Return (X, Y) of the center of cell containing provided text 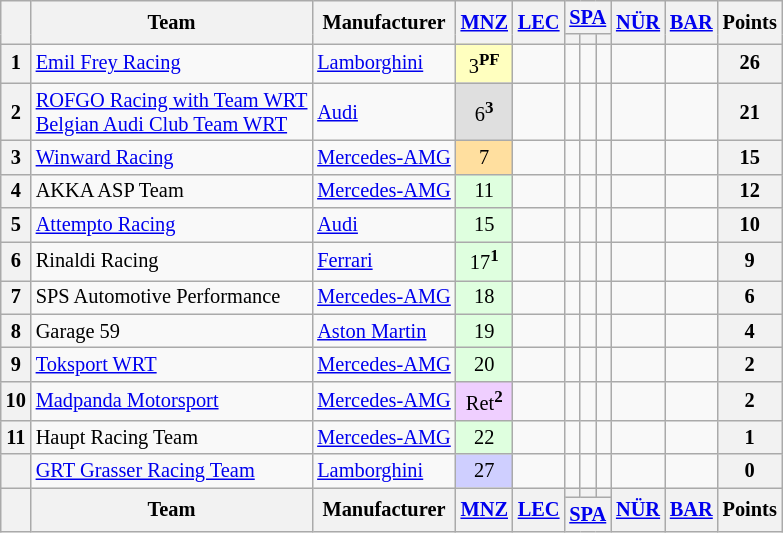
0 (750, 471)
18 (484, 297)
Emil Frey Racing (172, 64)
63 (484, 112)
Ferrari (384, 260)
26 (750, 64)
SPS Automotive Performance (172, 297)
Winward Racing (172, 157)
Garage 59 (172, 331)
8 (16, 331)
Attempto Racing (172, 225)
GRT Grasser Racing Team (172, 471)
20 (484, 365)
19 (484, 331)
Madpanda Motorsport (172, 400)
Toksport WRT (172, 365)
Rinaldi Racing (172, 260)
171 (484, 260)
3PF (484, 64)
12 (750, 191)
ROFGO Racing with Team WRT Belgian Audi Club Team WRT (172, 112)
Ret2 (484, 400)
22 (484, 437)
Haupt Racing Team (172, 437)
21 (750, 112)
27 (484, 471)
3 (16, 157)
Aston Martin (384, 331)
AKKA ASP Team (172, 191)
5 (16, 225)
